Find where the given text appears and provide that cell's center as (x, y) coordinate. 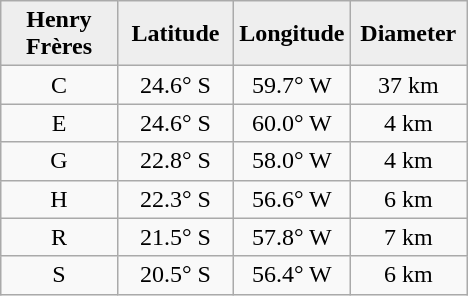
C (59, 85)
60.0° W (292, 123)
Latitude (175, 34)
59.7° W (292, 85)
37 km (408, 85)
22.8° S (175, 161)
22.3° S (175, 199)
Longitude (292, 34)
E (59, 123)
S (59, 275)
G (59, 161)
56.6° W (292, 199)
Diameter (408, 34)
57.8° W (292, 237)
7 km (408, 237)
H (59, 199)
21.5° S (175, 237)
HenryFrères (59, 34)
R (59, 237)
20.5° S (175, 275)
58.0° W (292, 161)
56.4° W (292, 275)
